Return the (x, y) coordinate for the center point of the cell that contains the specified text.  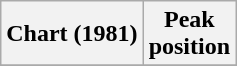
Peakposition (189, 34)
Chart (1981) (72, 34)
